Scan for the cell matching the given text and deliver its (x, y) coordinate at center. 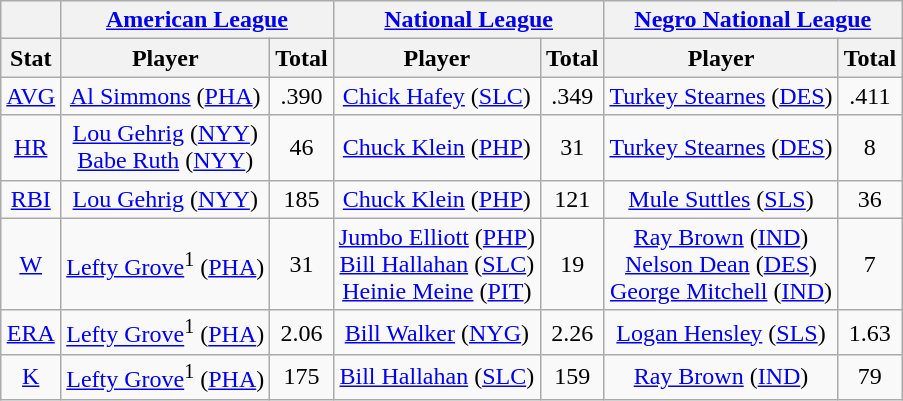
Ray Brown (IND)Nelson Dean (DES)George Mitchell (IND) (721, 264)
RBI (31, 199)
19 (572, 264)
Chick Hafey (SLC) (436, 96)
175 (302, 378)
.349 (572, 96)
Lou Gehrig (NYY)Babe Ruth (NYY) (166, 148)
Ray Brown (IND) (721, 378)
Negro National League (753, 20)
Mule Suttles (SLS) (721, 199)
Jumbo Elliott (PHP)Bill Hallahan (SLC)Heinie Meine (PIT) (436, 264)
Lou Gehrig (NYY) (166, 199)
159 (572, 378)
Bill Hallahan (SLC) (436, 378)
HR (31, 148)
AVG (31, 96)
.390 (302, 96)
2.26 (572, 332)
36 (870, 199)
Stat (31, 58)
K (31, 378)
121 (572, 199)
W (31, 264)
46 (302, 148)
National League (468, 20)
8 (870, 148)
1.63 (870, 332)
American League (198, 20)
185 (302, 199)
ERA (31, 332)
Al Simmons (PHA) (166, 96)
7 (870, 264)
Bill Walker (NYG) (436, 332)
Logan Hensley (SLS) (721, 332)
79 (870, 378)
2.06 (302, 332)
.411 (870, 96)
